For the text-containing cell, return its midpoint in [x, y] coordinate format. 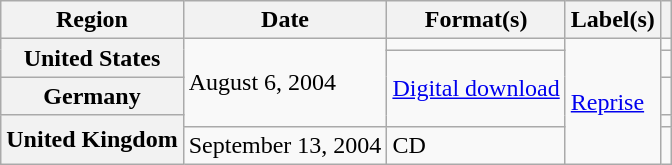
Germany [92, 96]
Format(s) [476, 20]
CD [476, 145]
Reprise [612, 102]
September 13, 2004 [285, 145]
United States [92, 58]
United Kingdom [92, 140]
Region [92, 20]
Date [285, 20]
Label(s) [612, 20]
Digital download [476, 88]
August 6, 2004 [285, 82]
